Detect which cell encompasses the target text, then output its [x, y] center coordinate. 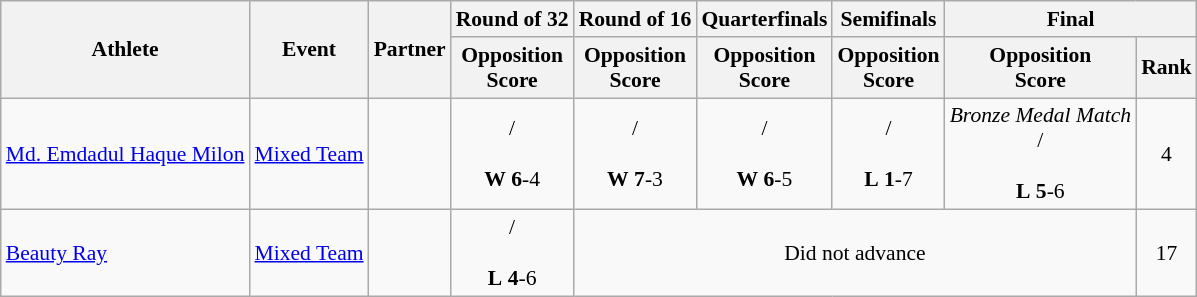
Semifinals [888, 19]
Beauty Ray [126, 254]
Bronze Medal Match/ L 5-6 [1041, 154]
Athlete [126, 50]
/ W 6-4 [512, 154]
Did not advance [856, 254]
/ W 6-5 [764, 154]
/ L 4-6 [512, 254]
/ L 1-7 [888, 154]
4 [1166, 154]
17 [1166, 254]
Partner [410, 50]
Event [308, 50]
Quarterfinals [764, 19]
Md. Emdadul Haque Milon [126, 154]
Round of 32 [512, 19]
/ W 7-3 [636, 154]
Final [1071, 19]
Round of 16 [636, 19]
Rank [1166, 68]
